Output the (X, Y) coordinate of the center of the cell containing the given text.  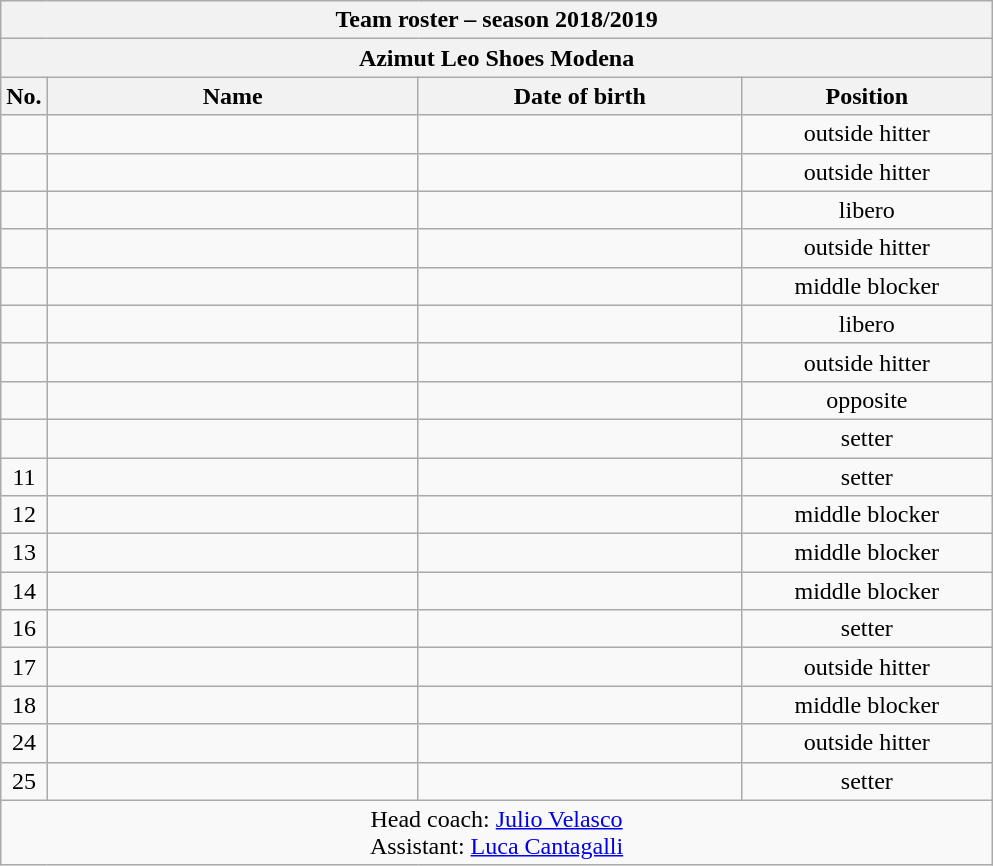
14 (24, 591)
16 (24, 629)
Position (866, 96)
17 (24, 667)
12 (24, 515)
13 (24, 553)
24 (24, 743)
No. (24, 96)
Azimut Leo Shoes Modena (497, 58)
Head coach: Julio VelascoAssistant: Luca Cantagalli (497, 832)
18 (24, 705)
Date of birth (580, 96)
Name (232, 96)
opposite (866, 400)
Team roster – season 2018/2019 (497, 20)
11 (24, 477)
25 (24, 781)
